Return the [X, Y] coordinate for the center point of the cell that contains the specified text.  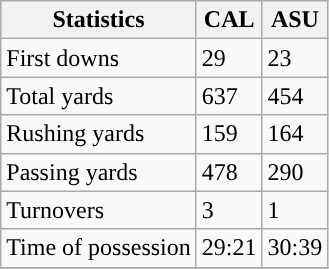
Rushing yards [99, 134]
478 [229, 172]
454 [295, 96]
30:39 [295, 248]
Total yards [99, 96]
1 [295, 210]
Turnovers [99, 210]
Passing yards [99, 172]
159 [229, 134]
Statistics [99, 20]
29 [229, 58]
First downs [99, 58]
637 [229, 96]
290 [295, 172]
ASU [295, 20]
23 [295, 58]
164 [295, 134]
CAL [229, 20]
3 [229, 210]
Time of possession [99, 248]
29:21 [229, 248]
